Find where the given text appears and provide that cell's center as [X, Y] coordinate. 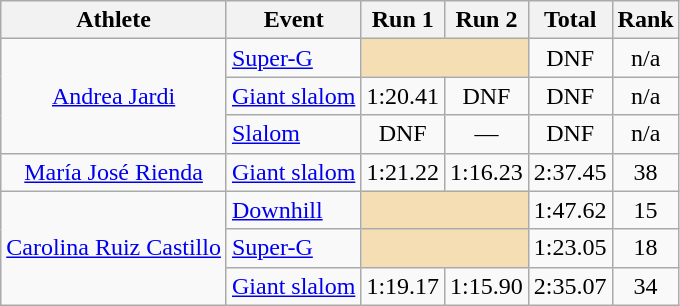
— [487, 134]
Carolina Ruiz Castillo [114, 248]
Athlete [114, 20]
Slalom [293, 134]
1:20.41 [403, 96]
Downhill [293, 210]
María José Rienda [114, 172]
1:19.17 [403, 286]
34 [646, 286]
1:47.62 [570, 210]
Rank [646, 20]
1:16.23 [487, 172]
Run 2 [487, 20]
Total [570, 20]
1:23.05 [570, 248]
2:35.07 [570, 286]
Andrea Jardi [114, 96]
Run 1 [403, 20]
1:21.22 [403, 172]
38 [646, 172]
Event [293, 20]
2:37.45 [570, 172]
18 [646, 248]
1:15.90 [487, 286]
15 [646, 210]
